Find where the given text appears and provide that cell's center as [x, y] coordinate. 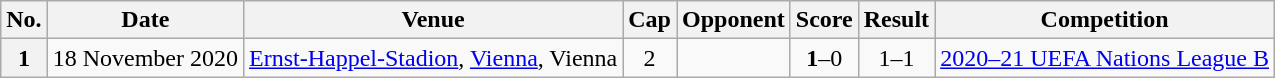
18 November 2020 [145, 58]
1–1 [896, 58]
Result [896, 20]
Score [824, 20]
Cap [650, 20]
Ernst-Happel-Stadion, Vienna, Vienna [434, 58]
Date [145, 20]
2020–21 UEFA Nations League B [1105, 58]
Opponent [733, 20]
1 [24, 58]
Venue [434, 20]
Competition [1105, 20]
1–0 [824, 58]
No. [24, 20]
2 [650, 58]
